From the cell containing the given text, extract its center point as [x, y] coordinate. 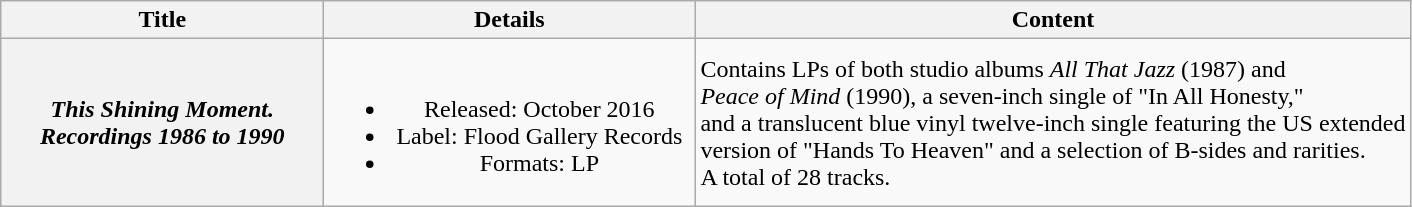
Content [1053, 20]
Title [162, 20]
Released: October 2016Label: Flood Gallery RecordsFormats: LP [510, 122]
Details [510, 20]
This Shining Moment. Recordings 1986 to 1990 [162, 122]
